Provide the (x, y) coordinate of the cell's center where the given text is located.  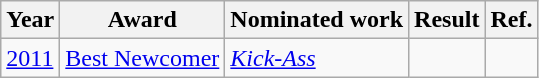
Result (447, 20)
2011 (30, 58)
Kick-Ass (317, 58)
Award (142, 20)
Ref. (512, 20)
Best Newcomer (142, 58)
Nominated work (317, 20)
Year (30, 20)
